Identify which cell holds the provided text, then report its [X, Y] central coordinate. 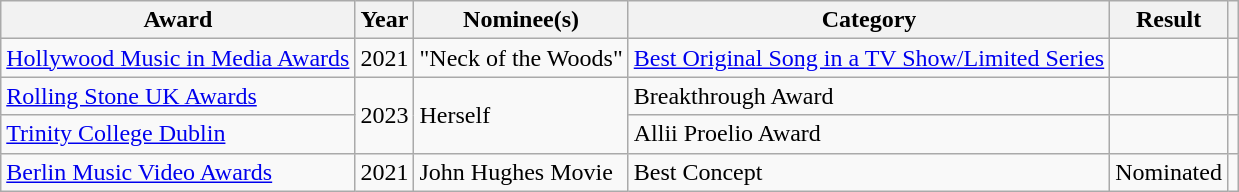
Result [1169, 20]
Nominee(s) [521, 20]
John Hughes Movie [521, 172]
Hollywood Music in Media Awards [178, 58]
2023 [384, 115]
"Neck of the Woods" [521, 58]
Category [869, 20]
Allii Proelio Award [869, 134]
Trinity College Dublin [178, 134]
Rolling Stone UK Awards [178, 96]
Best Original Song in a TV Show/Limited Series [869, 58]
Award [178, 20]
Year [384, 20]
Nominated [1169, 172]
Breakthrough Award [869, 96]
Best Concept [869, 172]
Herself [521, 115]
Berlin Music Video Awards [178, 172]
